Return the (X, Y) coordinate for the center point of the cell that contains the specified text.  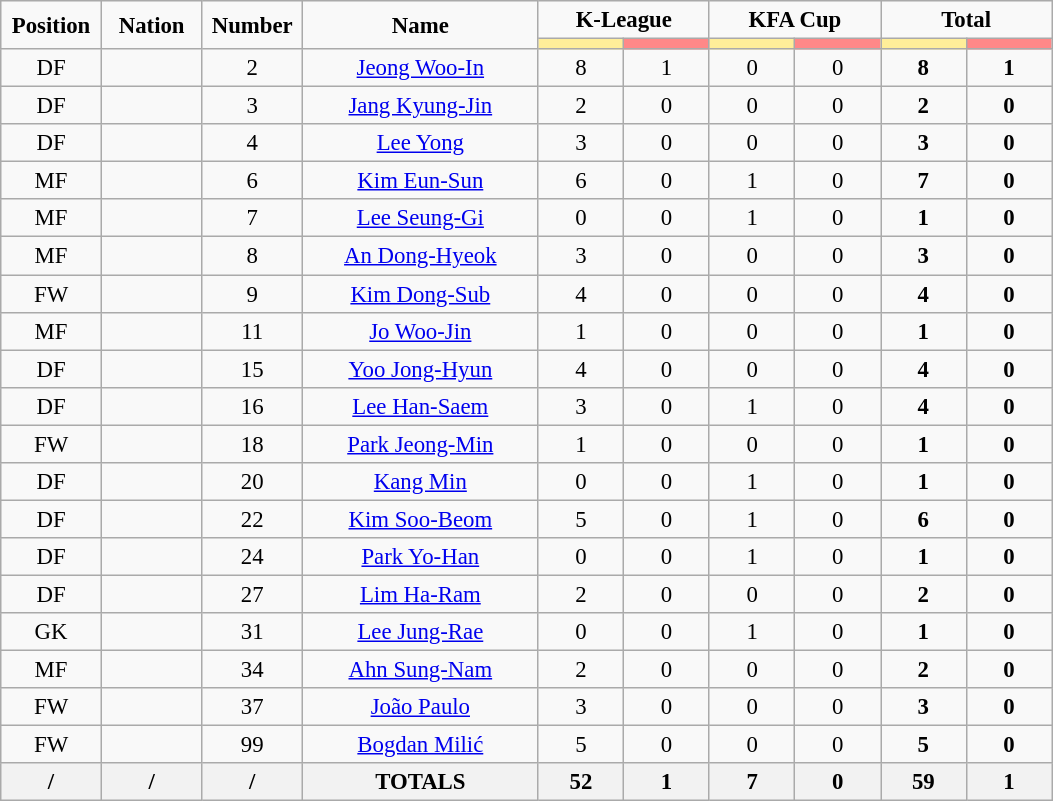
20 (252, 482)
9 (252, 294)
Number (252, 25)
24 (252, 557)
22 (252, 519)
18 (252, 444)
GK (52, 632)
Total (966, 20)
Nation (152, 25)
Kim Soo-Beom (421, 519)
An Dong-Hyeok (421, 256)
Lee Jung-Rae (421, 632)
K-League (624, 20)
TOTALS (421, 782)
KFA Cup (794, 20)
Lee Yong (421, 143)
João Paulo (421, 707)
Park Yo-Han (421, 557)
27 (252, 594)
59 (923, 782)
Position (52, 25)
15 (252, 369)
Lim Ha-Ram (421, 594)
Kim Eun-Sun (421, 181)
Lee Han-Saem (421, 406)
11 (252, 331)
Park Jeong-Min (421, 444)
Lee Seung-Gi (421, 219)
Jo Woo-Jin (421, 331)
Ahn Sung-Nam (421, 670)
52 (581, 782)
Kang Min (421, 482)
34 (252, 670)
Bogdan Milić (421, 745)
Jeong Woo-In (421, 68)
Kim Dong-Sub (421, 294)
99 (252, 745)
16 (252, 406)
Yoo Jong-Hyun (421, 369)
Jang Kyung-Jin (421, 106)
37 (252, 707)
Name (421, 25)
31 (252, 632)
